Locate the cell with the specified text and output its [x, y] center coordinate. 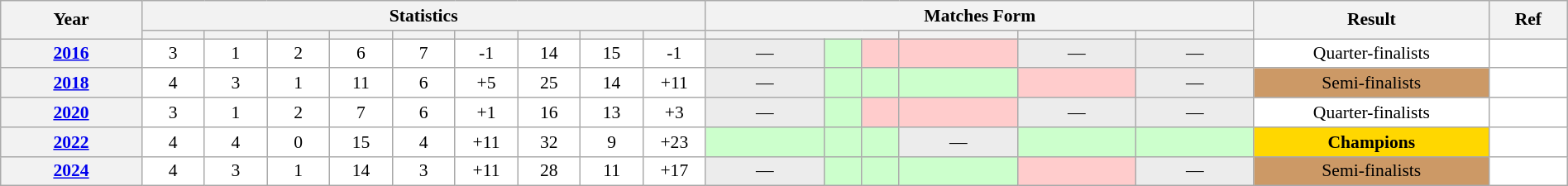
28 [549, 171]
Statistics [423, 16]
25 [549, 83]
2022 [71, 142]
Year [71, 20]
+3 [674, 112]
Matches Form [979, 16]
9 [612, 142]
Ref [1528, 20]
0 [299, 142]
2024 [71, 171]
16 [549, 112]
13 [612, 112]
2020 [71, 112]
+1 [486, 112]
Result [1371, 20]
+23 [674, 142]
Champions [1371, 142]
+5 [486, 83]
+17 [674, 171]
32 [549, 142]
2018 [71, 83]
2016 [71, 54]
